Pinpoint the cell where the given text exists, returning its (x, y) midpoint coordinate. 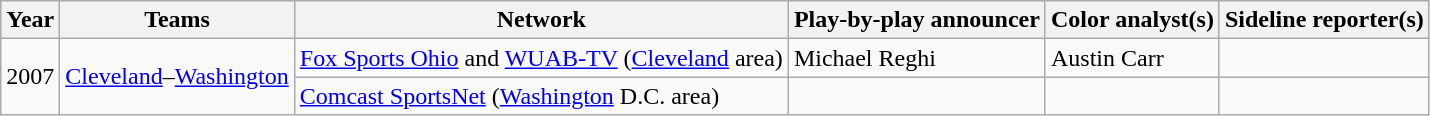
Color analyst(s) (1132, 20)
Year (30, 20)
Austin Carr (1132, 58)
Play-by-play announcer (916, 20)
Comcast SportsNet (Washington D.C. area) (541, 96)
Cleveland–Washington (177, 77)
Sideline reporter(s) (1324, 20)
Teams (177, 20)
Michael Reghi (916, 58)
Fox Sports Ohio and WUAB-TV (Cleveland area) (541, 58)
Network (541, 20)
2007 (30, 77)
